Pinpoint the cell where the given text exists, returning its (X, Y) midpoint coordinate. 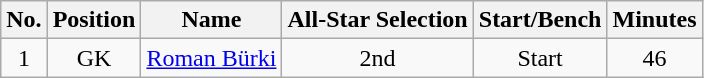
1 (24, 58)
All-Star Selection (378, 20)
No. (24, 20)
Start/Bench (540, 20)
Position (94, 20)
46 (654, 58)
2nd (378, 58)
Name (212, 20)
GK (94, 58)
Minutes (654, 20)
Roman Bürki (212, 58)
Start (540, 58)
